Scan for the cell matching the given text and deliver its [X, Y] coordinate at center. 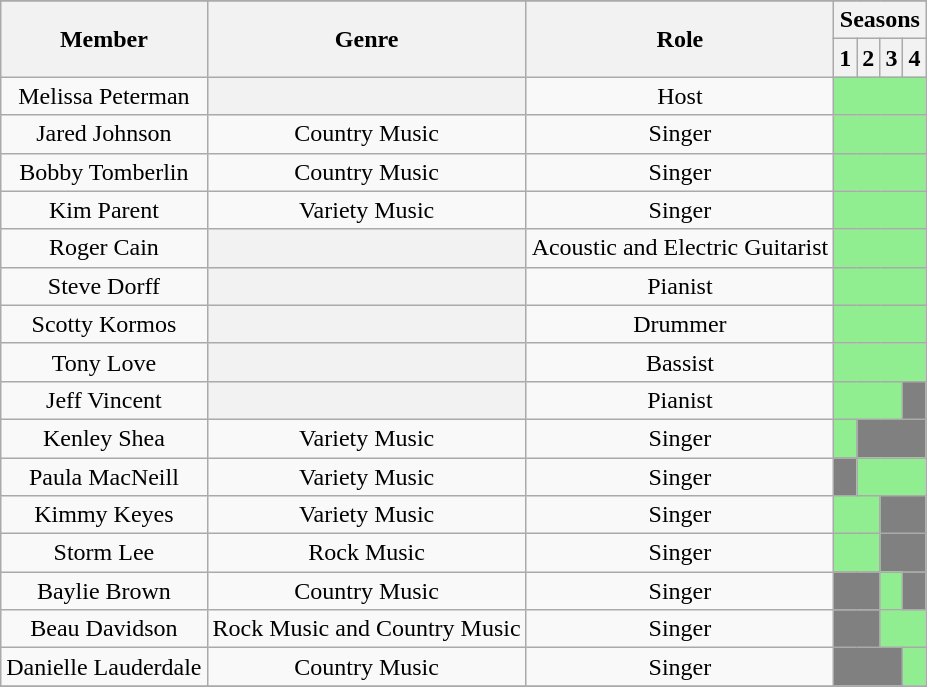
Rock Music [366, 553]
Rock Music and Country Music [366, 629]
Jeff Vincent [104, 400]
1 [846, 58]
Roger Cain [104, 248]
Steve Dorff [104, 286]
Melissa Peterman [104, 96]
2 [868, 58]
Kenley Shea [104, 438]
Bassist [680, 362]
Host [680, 96]
Drummer [680, 324]
Kimmy Keyes [104, 515]
Member [104, 39]
Tony Love [104, 362]
Role [680, 39]
Scotty Kormos [104, 324]
Genre [366, 39]
Jared Johnson [104, 134]
Acoustic and Electric Guitarist [680, 248]
Paula MacNeill [104, 477]
Seasons [880, 20]
3 [892, 58]
Beau Davidson [104, 629]
4 [914, 58]
Kim Parent [104, 210]
Danielle Lauderdale [104, 667]
Bobby Tomberlin [104, 172]
Storm Lee [104, 553]
Baylie Brown [104, 591]
